Scan for the cell matching the given text and deliver its (X, Y) coordinate at center. 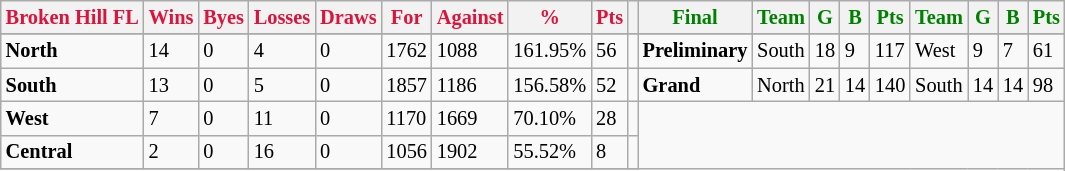
1056 (406, 152)
11 (282, 118)
Broken Hill FL (72, 17)
Draws (348, 17)
1088 (470, 51)
8 (610, 152)
117 (890, 51)
For (406, 17)
21 (825, 85)
Central (72, 152)
Against (470, 17)
% (550, 17)
16 (282, 152)
Preliminary (696, 51)
Losses (282, 17)
1170 (406, 118)
140 (890, 85)
56 (610, 51)
Grand (696, 85)
1902 (470, 152)
Byes (223, 17)
52 (610, 85)
2 (172, 152)
156.58% (550, 85)
1762 (406, 51)
70.10% (550, 118)
Wins (172, 17)
61 (1046, 51)
1857 (406, 85)
Final (696, 17)
13 (172, 85)
18 (825, 51)
1669 (470, 118)
1186 (470, 85)
28 (610, 118)
98 (1046, 85)
161.95% (550, 51)
5 (282, 85)
4 (282, 51)
55.52% (550, 152)
